Determine the (x, y) coordinate at the center of the cell enclosing the given text.  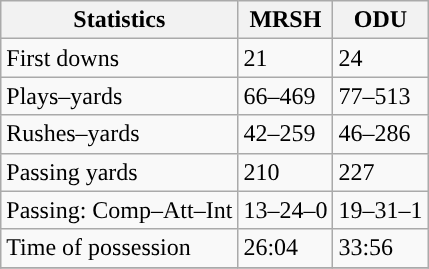
First downs (120, 58)
Statistics (120, 20)
77–513 (380, 96)
210 (286, 172)
42–259 (286, 134)
24 (380, 58)
46–286 (380, 134)
Passing: Comp–Att–Int (120, 210)
33:56 (380, 248)
Passing yards (120, 172)
19–31–1 (380, 210)
MRSH (286, 20)
66–469 (286, 96)
ODU (380, 20)
26:04 (286, 248)
227 (380, 172)
Rushes–yards (120, 134)
Time of possession (120, 248)
13–24–0 (286, 210)
21 (286, 58)
Plays–yards (120, 96)
